Provide the (x, y) coordinate of the cell's center where the given text is located.  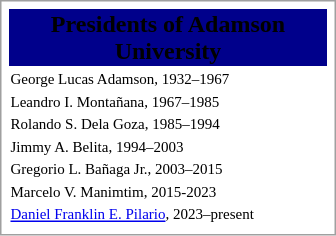
Presidents of Adamson University (168, 38)
Rolando S. Dela Goza, 1985–1994 (168, 124)
Jimmy A. Belita, 1994–2003 (168, 146)
Marcelo V. Manimtim, 2015-2023 (168, 192)
Gregorio L. Bañaga Jr., 2003–2015 (168, 169)
Daniel Franklin E. Pilario, 2023–present (168, 214)
Leandro I. Montañana, 1967–1985 (168, 102)
George Lucas Adamson, 1932–1967 (168, 79)
